Identify which cell holds the provided text, then report its (x, y) central coordinate. 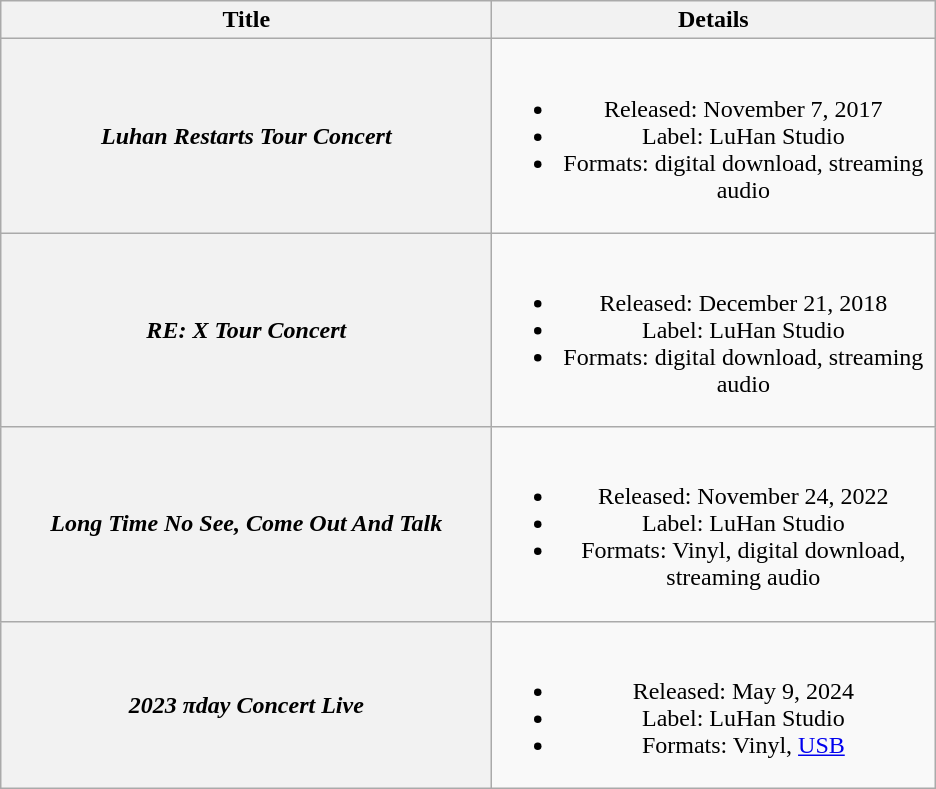
Released: November 7, 2017Label: LuHan StudioFormats: digital download, streaming audio (714, 136)
RE: X Tour Concert (246, 330)
Released: November 24, 2022Label: LuHan StudioFormats: Vinyl, digital download, streaming audio (714, 524)
Details (714, 20)
Released: December 21, 2018Label: LuHan StudioFormats: digital download, streaming audio (714, 330)
Long Time No See, Come Out And Talk (246, 524)
2023 πday Concert Live (246, 704)
Released: May 9, 2024Label: LuHan StudioFormats: Vinyl, USB (714, 704)
Title (246, 20)
Luhan Restarts Tour Concert (246, 136)
